From the cell containing the given text, extract its center point as (x, y) coordinate. 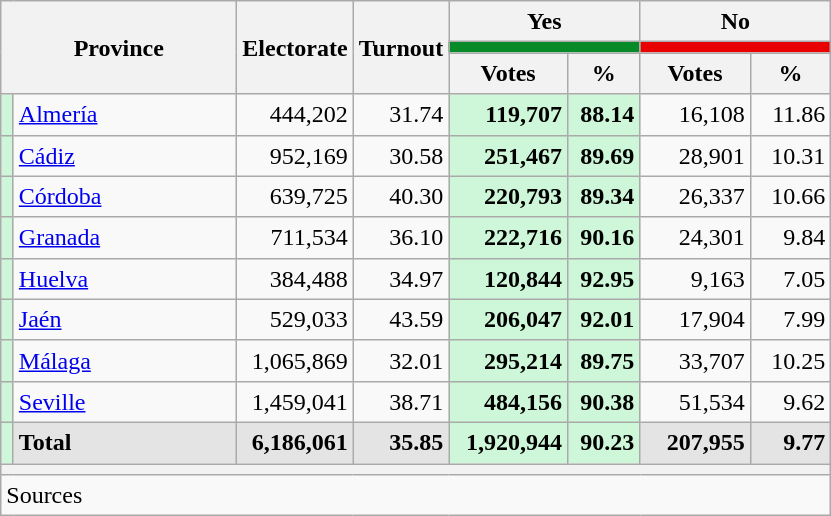
32.01 (401, 360)
Province (119, 48)
Turnout (401, 48)
7.05 (790, 278)
36.10 (401, 238)
484,156 (508, 402)
17,904 (695, 320)
11.86 (790, 114)
92.95 (604, 278)
6,186,061 (295, 442)
Huelva (125, 278)
40.30 (401, 196)
9,163 (695, 278)
34.97 (401, 278)
Málaga (125, 360)
Almería (125, 114)
30.58 (401, 156)
33,707 (695, 360)
Yes (544, 22)
444,202 (295, 114)
51,534 (695, 402)
9.84 (790, 238)
Sources (416, 496)
88.14 (604, 114)
9.77 (790, 442)
206,047 (508, 320)
952,169 (295, 156)
26,337 (695, 196)
90.23 (604, 442)
119,707 (508, 114)
Córdoba (125, 196)
35.85 (401, 442)
24,301 (695, 238)
89.69 (604, 156)
222,716 (508, 238)
90.38 (604, 402)
9.62 (790, 402)
Seville (125, 402)
No (736, 22)
711,534 (295, 238)
Granada (125, 238)
1,920,944 (508, 442)
7.99 (790, 320)
16,108 (695, 114)
10.66 (790, 196)
Cádiz (125, 156)
1,065,869 (295, 360)
43.59 (401, 320)
90.16 (604, 238)
89.75 (604, 360)
529,033 (295, 320)
Jaén (125, 320)
38.71 (401, 402)
120,844 (508, 278)
Electorate (295, 48)
384,488 (295, 278)
31.74 (401, 114)
207,955 (695, 442)
89.34 (604, 196)
28,901 (695, 156)
1,459,041 (295, 402)
220,793 (508, 196)
10.31 (790, 156)
10.25 (790, 360)
251,467 (508, 156)
639,725 (295, 196)
Total (125, 442)
92.01 (604, 320)
295,214 (508, 360)
